Determine the [X, Y] coordinate at the center of the cell enclosing the given text.  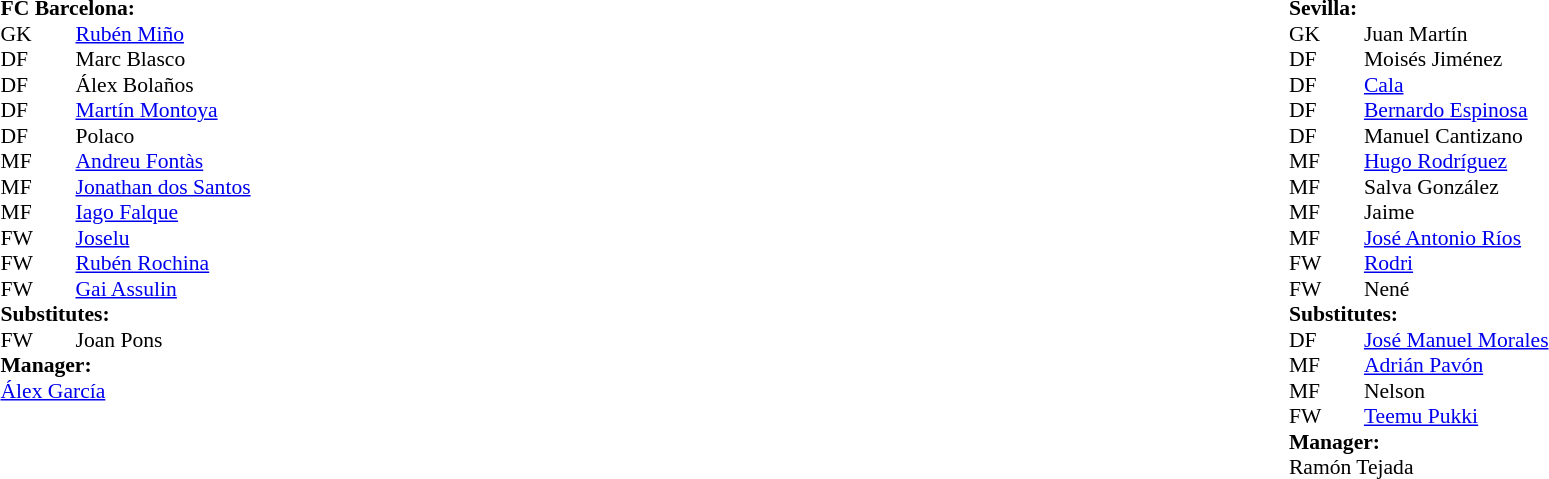
Iago Falque [164, 213]
Bernardo Espinosa [1456, 111]
Álex Bolaños [164, 85]
José Manuel Morales [1456, 340]
Marc Blasco [164, 59]
Manuel Cantizano [1456, 136]
Juan Martín [1456, 34]
Andreu Fontàs [164, 161]
Nené [1456, 289]
Joan Pons [164, 340]
Salva González [1456, 187]
Jaime [1456, 213]
Nelson [1456, 391]
Gai Assulin [164, 289]
Polaco [164, 136]
Hugo Rodríguez [1456, 161]
José Antonio Ríos [1456, 238]
Moisés Jiménez [1456, 59]
Rubén Rochina [164, 263]
Cala [1456, 85]
Jonathan dos Santos [164, 187]
Adrián Pavón [1456, 365]
Teemu Pukki [1456, 417]
Martín Montoya [164, 111]
Joselu [164, 238]
Rodri [1456, 263]
Rubén Miño [164, 34]
Álex García [125, 391]
